Return the (x, y) coordinate for the center point of the cell that contains the specified text.  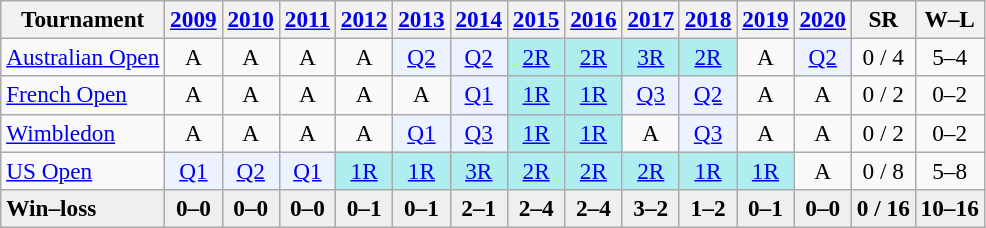
2016 (594, 19)
2011 (307, 19)
2018 (708, 19)
2009 (194, 19)
2019 (766, 19)
Win–loss (83, 208)
2–1 (478, 208)
0 / 8 (883, 170)
2010 (250, 19)
5–8 (950, 170)
French Open (83, 95)
US Open (83, 170)
Wimbledon (83, 133)
0 / 4 (883, 57)
0 / 16 (883, 208)
1–2 (708, 208)
2014 (478, 19)
5–4 (950, 57)
W–L (950, 19)
10–16 (950, 208)
2020 (822, 19)
SR (883, 19)
Tournament (83, 19)
2015 (536, 19)
2012 (364, 19)
Australian Open (83, 57)
2013 (422, 19)
2017 (650, 19)
3–2 (650, 208)
